For the text-containing cell, return its midpoint in [X, Y] coordinate format. 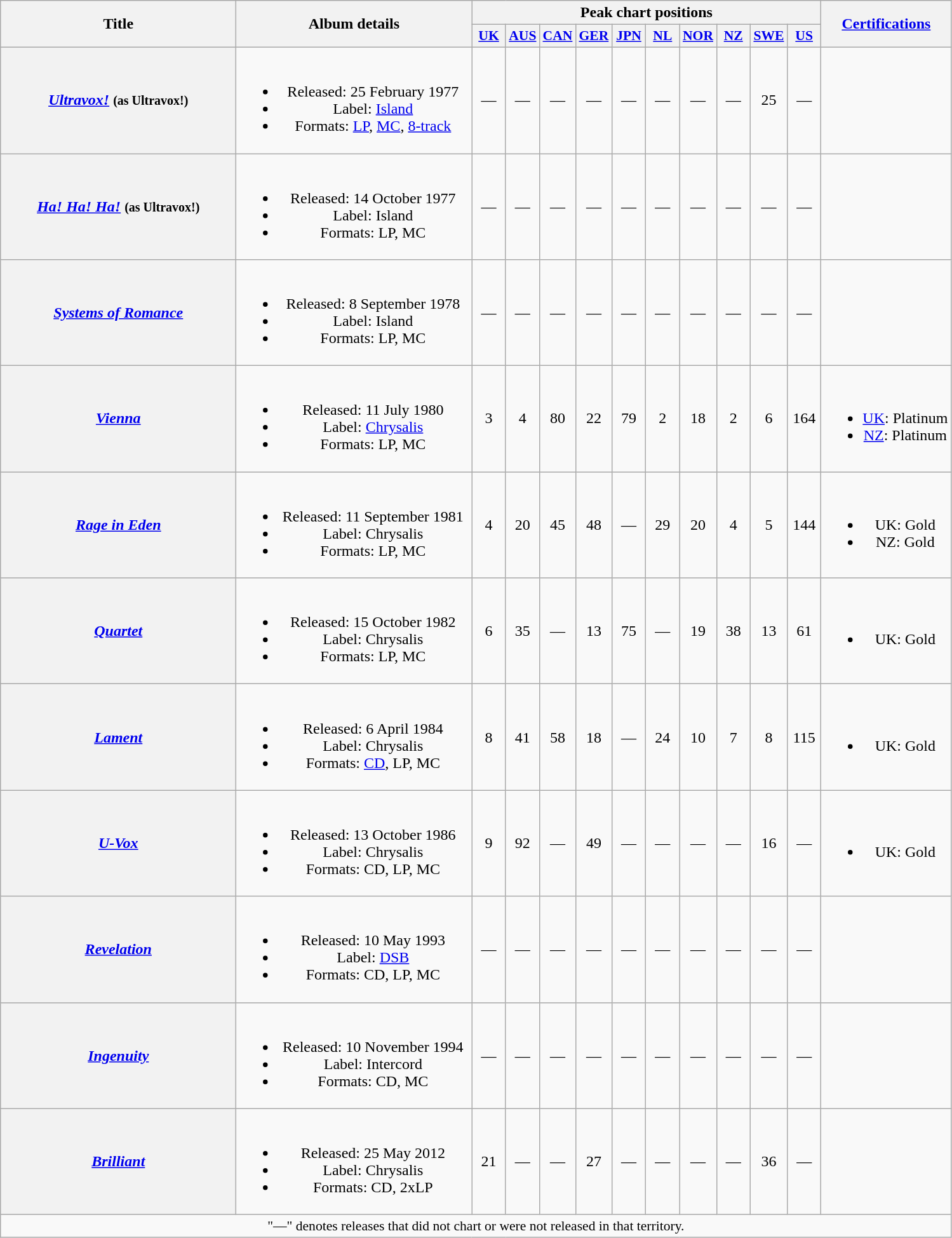
61 [804, 631]
7 [733, 737]
25 [768, 100]
24 [663, 737]
Released: 25 February 1977Label: IslandFormats: LP, MC, 8-track [354, 100]
UK: GoldNZ: Gold [887, 525]
JPN [629, 36]
CAN [558, 36]
AUS [522, 36]
35 [522, 631]
Vienna [118, 419]
UK: PlatinumNZ: Platinum [887, 419]
Released: 11 July 1980Label: ChrysalisFormats: LP, MC [354, 419]
58 [558, 737]
5 [768, 525]
27 [593, 1161]
49 [593, 844]
GER [593, 36]
Certifications [887, 24]
Released: 6 April 1984Label: ChrysalisFormats: CD, LP, MC [354, 737]
Peak chart positions [647, 13]
29 [663, 525]
41 [522, 737]
10 [698, 737]
Rage in Eden [118, 525]
Ingenuity [118, 1056]
NL [663, 36]
Released: 25 May 2012Label: ChrysalisFormats: CD, 2xLP [354, 1161]
SWE [768, 36]
45 [558, 525]
22 [593, 419]
Released: 14 October 1977Label: IslandFormats: LP, MC [354, 207]
115 [804, 737]
80 [558, 419]
Album details [354, 24]
Brilliant [118, 1161]
75 [629, 631]
Released: 10 November 1994Label: IntercordFormats: CD, MC [354, 1056]
21 [489, 1161]
48 [593, 525]
Ha! Ha! Ha! (as Ultravox!) [118, 207]
Revelation [118, 949]
Systems of Romance [118, 313]
NZ [733, 36]
Title [118, 24]
144 [804, 525]
US [804, 36]
36 [768, 1161]
19 [698, 631]
92 [522, 844]
Released: 11 September 1981Label: ChrysalisFormats: LP, MC [354, 525]
"—" denotes releases that did not chart or were not released in that territory. [476, 1226]
16 [768, 844]
164 [804, 419]
Released: 8 September 1978Label: IslandFormats: LP, MC [354, 313]
79 [629, 419]
U-Vox [118, 844]
Quartet [118, 631]
9 [489, 844]
3 [489, 419]
38 [733, 631]
UK [489, 36]
Released: 10 May 1993Label: DSBFormats: CD, LP, MC [354, 949]
Released: 15 October 1982Label: ChrysalisFormats: LP, MC [354, 631]
Released: 13 October 1986Label: ChrysalisFormats: CD, LP, MC [354, 844]
NOR [698, 36]
Lament [118, 737]
Ultravox! (as Ultravox!) [118, 100]
